Determine the (X, Y) coordinate at the center of the cell enclosing the given text.  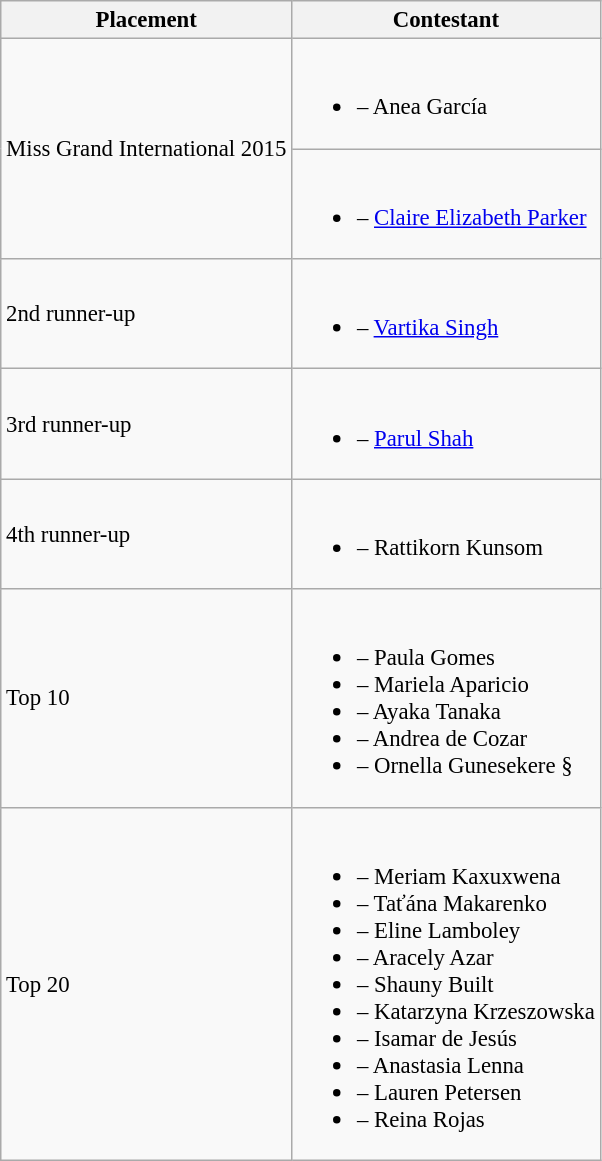
3rd runner-up (146, 424)
Contestant (446, 20)
Miss Grand International 2015 (146, 149)
– Anea García (446, 94)
– Vartika Singh (446, 314)
– Claire Elizabeth Parker (446, 204)
Top 20 (146, 984)
2nd runner-up (146, 314)
Top 10 (146, 698)
– Parul Shah (446, 424)
– Rattikorn Kunsom (446, 534)
– Paula Gomes – Mariela Aparicio – Ayaka Tanaka – Andrea de Cozar – Ornella Gunesekere § (446, 698)
Placement (146, 20)
4th runner-up (146, 534)
